Pinpoint the cell where the given text exists, returning its (x, y) midpoint coordinate. 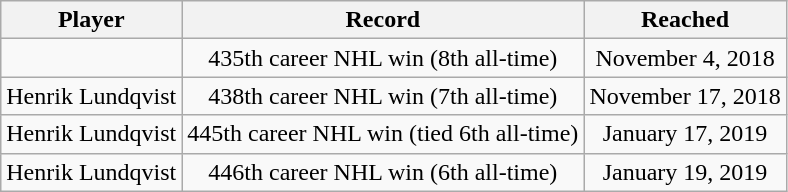
November 17, 2018 (685, 96)
445th career NHL win (tied 6th all-time) (383, 134)
438th career NHL win (7th all-time) (383, 96)
446th career NHL win (6th all-time) (383, 172)
January 17, 2019 (685, 134)
Record (383, 20)
Reached (685, 20)
435th career NHL win (8th all-time) (383, 58)
November 4, 2018 (685, 58)
January 19, 2019 (685, 172)
Player (92, 20)
